Extract the [X, Y] coordinate from the center of the cell holding the provided text.  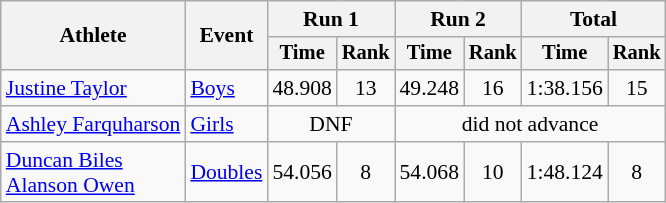
DNF [330, 124]
10 [493, 172]
Girls [226, 124]
Justine Taylor [94, 88]
did not advance [530, 124]
Event [226, 36]
Total [594, 19]
1:38.156 [565, 88]
54.056 [302, 172]
48.908 [302, 88]
13 [366, 88]
15 [637, 88]
16 [493, 88]
Boys [226, 88]
Duncan BilesAlanson Owen [94, 172]
54.068 [428, 172]
49.248 [428, 88]
Doubles [226, 172]
Run 1 [330, 19]
1:48.124 [565, 172]
Run 2 [458, 19]
Athlete [94, 36]
Ashley Farquharson [94, 124]
